Output the (x, y) coordinate of the center of the cell containing the given text.  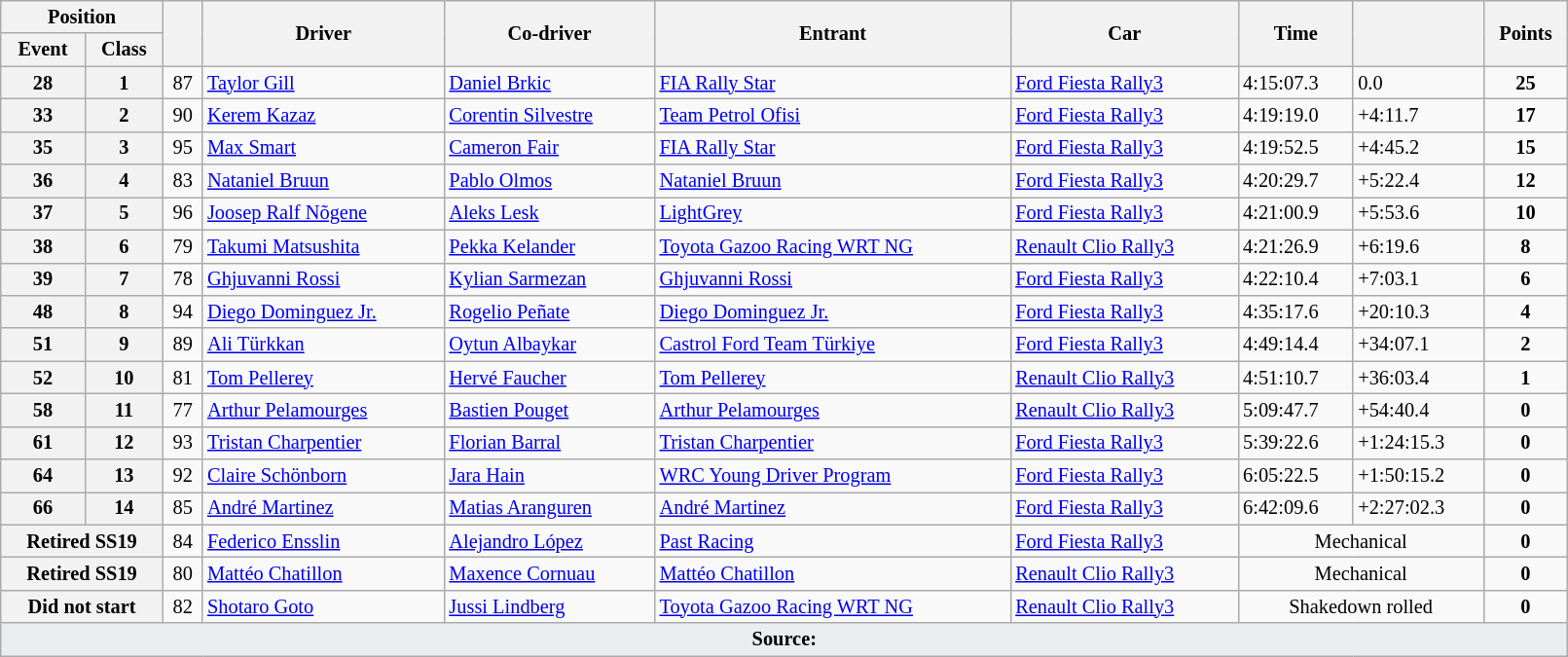
4:22:10.4 (1295, 279)
96 (183, 213)
Ali Türkkan (323, 345)
WRC Young Driver Program (833, 476)
Entrant (833, 33)
Team Petrol Ofisi (833, 115)
83 (183, 181)
Aleks Lesk (549, 213)
+4:45.2 (1418, 148)
+2:27:02.3 (1418, 508)
3 (124, 148)
92 (183, 476)
79 (183, 246)
Driver (323, 33)
52 (43, 378)
89 (183, 345)
25 (1526, 83)
4:19:19.0 (1295, 115)
Corentin Silvestre (549, 115)
33 (43, 115)
Car (1124, 33)
Rogelio Peñate (549, 311)
Oytun Albaykar (549, 345)
35 (43, 148)
51 (43, 345)
+34:07.1 (1418, 345)
+36:03.4 (1418, 378)
11 (124, 410)
Taylor Gill (323, 83)
81 (183, 378)
Pekka Kelander (549, 246)
Hervé Faucher (549, 378)
5:09:47.7 (1295, 410)
87 (183, 83)
Shotaro Goto (323, 606)
48 (43, 311)
4:49:14.4 (1295, 345)
LightGrey (833, 213)
4:21:26.9 (1295, 246)
Max Smart (323, 148)
4:15:07.3 (1295, 83)
17 (1526, 115)
4:21:00.9 (1295, 213)
Castrol Ford Team Türkiye (833, 345)
5:39:22.6 (1295, 443)
5 (124, 213)
15 (1526, 148)
Did not start (82, 606)
80 (183, 573)
66 (43, 508)
Jussi Lindberg (549, 606)
4:51:10.7 (1295, 378)
85 (183, 508)
Federico Ensslin (323, 541)
+6:19.6 (1418, 246)
Matias Aranguren (549, 508)
61 (43, 443)
84 (183, 541)
77 (183, 410)
7 (124, 279)
Source: (784, 639)
Shakedown rolled (1361, 606)
+7:03.1 (1418, 279)
64 (43, 476)
Cameron Fair (549, 148)
4:19:52.5 (1295, 148)
Position (82, 17)
Class (124, 50)
78 (183, 279)
Florian Barral (549, 443)
+4:11.7 (1418, 115)
0.0 (1418, 83)
+1:50:15.2 (1418, 476)
37 (43, 213)
6:42:09.6 (1295, 508)
Alejandro López (549, 541)
14 (124, 508)
36 (43, 181)
39 (43, 279)
Pablo Olmos (549, 181)
Jara Hain (549, 476)
58 (43, 410)
Claire Schönborn (323, 476)
+5:53.6 (1418, 213)
Maxence Cornuau (549, 573)
Kerem Kazaz (323, 115)
Kylian Sarmezan (549, 279)
Time (1295, 33)
93 (183, 443)
Bastien Pouget (549, 410)
4:35:17.6 (1295, 311)
+5:22.4 (1418, 181)
+1:24:15.3 (1418, 443)
Takumi Matsushita (323, 246)
95 (183, 148)
Points (1526, 33)
90 (183, 115)
94 (183, 311)
Past Racing (833, 541)
13 (124, 476)
38 (43, 246)
Joosep Ralf Nõgene (323, 213)
4:20:29.7 (1295, 181)
28 (43, 83)
Daniel Brkic (549, 83)
9 (124, 345)
Event (43, 50)
+20:10.3 (1418, 311)
82 (183, 606)
Co-driver (549, 33)
+54:40.4 (1418, 410)
6:05:22.5 (1295, 476)
